Pinpoint the cell where the given text exists, returning its [X, Y] midpoint coordinate. 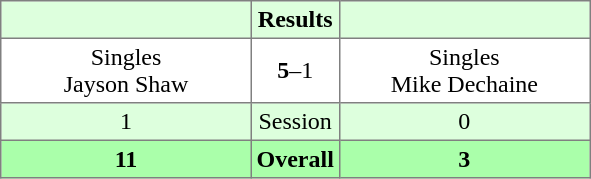
5–1 [295, 70]
Overall [295, 159]
Results [295, 20]
SinglesJayson Shaw [126, 70]
Session [295, 122]
11 [126, 159]
0 [464, 122]
1 [126, 122]
SinglesMike Dechaine [464, 70]
3 [464, 159]
